Scan for the cell matching the given text and deliver its [X, Y] coordinate at center. 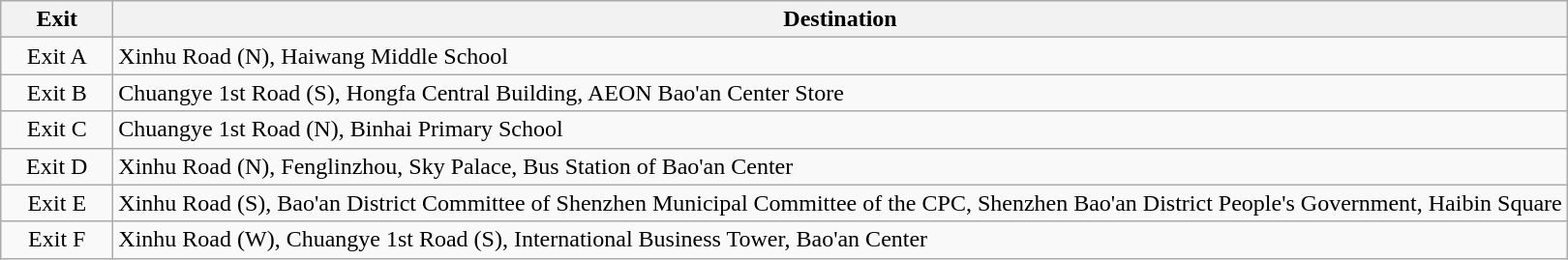
Exit F [57, 240]
Xinhu Road (S), Bao'an District Committee of Shenzhen Municipal Committee of the CPC, Shenzhen Bao'an District People's Government, Haibin Square [840, 203]
Exit [57, 19]
Xinhu Road (N), Fenglinzhou, Sky Palace, Bus Station of Bao'an Center [840, 166]
Xinhu Road (N), Haiwang Middle School [840, 56]
Chuangye 1st Road (N), Binhai Primary School [840, 130]
Exit A [57, 56]
Exit D [57, 166]
Destination [840, 19]
Exit B [57, 93]
Exit E [57, 203]
Xinhu Road (W), Chuangye 1st Road (S), International Business Tower, Bao'an Center [840, 240]
Exit C [57, 130]
Chuangye 1st Road (S), Hongfa Central Building, AEON Bao'an Center Store [840, 93]
